Return the [X, Y] coordinate for the center point of the cell that contains the specified text.  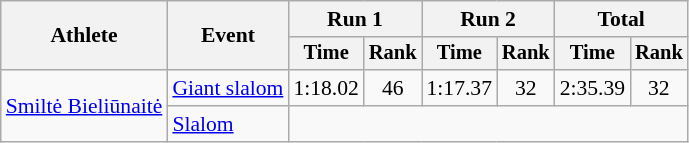
Slalom [228, 124]
Event [228, 36]
Run 2 [488, 19]
1:17.37 [460, 88]
1:18.02 [326, 88]
Giant slalom [228, 88]
Run 1 [354, 19]
Athlete [84, 36]
Total [622, 19]
2:35.39 [592, 88]
Smiltė Bieliūnaitė [84, 106]
46 [393, 88]
